Output the (X, Y) coordinate of the center of the cell containing the given text.  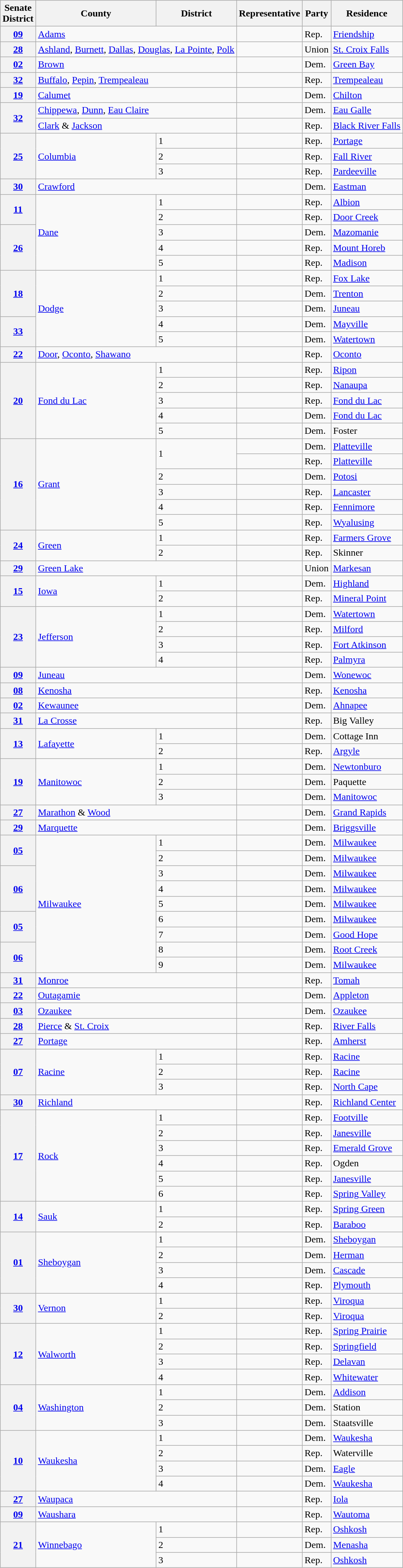
Foster (367, 431)
Kewaunee (136, 706)
Chippewa, Dunn, Eau Claire (136, 110)
Staatsville (367, 1423)
Ripon (367, 370)
Fort Atkinson (367, 644)
North Cape (367, 1087)
Black River Falls (367, 125)
Ashland, Burnett, Dallas, Douglas, La Pointe, Polk (136, 49)
Waterville (367, 1453)
Addison (367, 1392)
River Falls (367, 1026)
Clark & Jackson (136, 125)
Menasha (367, 1545)
Plymouth (367, 1285)
Argyle (367, 751)
Party (317, 14)
Spring Prairie (367, 1331)
Lafayette (96, 744)
Springfield (367, 1346)
SenateDistrict (18, 14)
Newtonburo (367, 767)
St. Croix Falls (367, 49)
Mount Horeb (367, 248)
Farmers Grove (367, 538)
07 (18, 1072)
Vernon (96, 1308)
Dodge (96, 309)
Fox Lake (367, 278)
Walworth (96, 1354)
Marquette (136, 827)
Cascade (367, 1270)
Dane (96, 232)
7 (196, 935)
Skinner (367, 553)
Amherst (367, 1041)
9 (196, 965)
Representative (269, 14)
Waushara (136, 1514)
26 (18, 248)
10 (18, 1461)
12 (18, 1354)
Tomah (367, 980)
8 (196, 950)
Markesan (367, 568)
Trenton (367, 293)
Mayville (367, 324)
Fennimore (367, 507)
Potosi (367, 477)
Wyalusing (367, 522)
20 (18, 400)
Emerald Grove (367, 1148)
Albion (367, 202)
Oconto (367, 354)
15 (18, 591)
Brown (136, 65)
Briggsville (367, 827)
Station (367, 1407)
La Crosse (136, 721)
Chilton (367, 95)
Richland Center (367, 1102)
Big Valley (367, 721)
Nanaupa (367, 385)
Good Hope (367, 935)
Green Bay (367, 65)
Adams (136, 34)
Paquette (367, 782)
Marathon & Wood (136, 812)
Ogden (367, 1163)
Columbia (96, 156)
17 (18, 1155)
Delavan (367, 1362)
Residence (367, 14)
21 (18, 1545)
Monroe (136, 980)
Jefferson (96, 637)
08 (18, 690)
Fall River (367, 156)
Herman (367, 1255)
Trempealeau (367, 80)
24 (18, 545)
Madison (367, 263)
Eagle (367, 1469)
04 (18, 1407)
Crawford (136, 186)
Waupaca (136, 1499)
Iowa (96, 591)
Eastman (367, 186)
Door Creek (367, 217)
County (96, 14)
Pierce & St. Croix (136, 1026)
Mazomanie (367, 233)
33 (18, 332)
Calumet (136, 95)
Pardeeville (367, 171)
Ahnapee (367, 706)
Mineral Point (367, 599)
Grand Rapids (367, 812)
Richland (136, 1102)
Milford (367, 629)
Grant (96, 484)
Washington (96, 1407)
Whitewater (367, 1377)
Appleton (367, 995)
16 (18, 484)
Rock (96, 1155)
25 (18, 156)
01 (18, 1262)
Buffalo, Pepin, Trempealeau (136, 80)
Eau Galle (367, 110)
03 (18, 1011)
Spring Valley (367, 1194)
Cottage Inn (367, 736)
Door, Oconto, Shawano (136, 354)
Friendship (367, 34)
Wautoma (367, 1514)
Footville (367, 1117)
Outagamie (136, 995)
Lancaster (367, 492)
14 (18, 1217)
Highland (367, 583)
18 (18, 293)
Green Lake (136, 568)
Root Creek (367, 950)
Winnebago (96, 1545)
11 (18, 209)
Iola (367, 1499)
Spring Green (367, 1209)
Sauk (96, 1217)
Baraboo (367, 1224)
District (196, 14)
13 (18, 744)
23 (18, 637)
Palmyra (367, 660)
Green (96, 545)
Wonewoc (367, 675)
